From the cell containing the given text, extract its center point as (X, Y) coordinate. 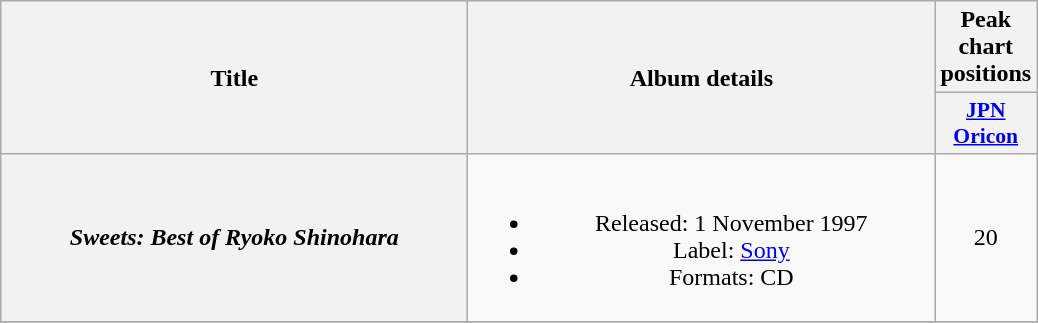
Album details (702, 78)
20 (986, 238)
Released: 1 November 1997Label: SonyFormats: CD (702, 238)
Peak chart positions (986, 47)
Title (234, 78)
Sweets: Best of Ryoko Shinohara (234, 238)
JPNOricon (986, 124)
